Find where the given text appears and provide that cell's center as (X, Y) coordinate. 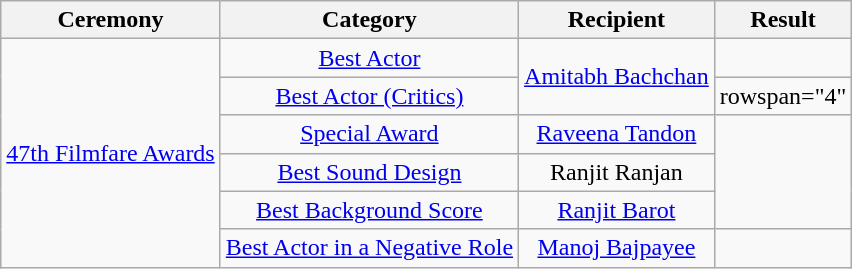
Ranjit Barot (617, 210)
Special Award (369, 134)
Best Actor in a Negative Role (369, 248)
47th Filmfare Awards (110, 153)
Best Background Score (369, 210)
Result (783, 20)
Ranjit Ranjan (617, 172)
Best Sound Design (369, 172)
Recipient (617, 20)
Best Actor (369, 58)
Best Actor (Critics) (369, 96)
rowspan="4" (783, 96)
Manoj Bajpayee (617, 248)
Amitabh Bachchan (617, 77)
Ceremony (110, 20)
Category (369, 20)
Raveena Tandon (617, 134)
